Provide the [X, Y] coordinate of the cell's center where the given text is located.  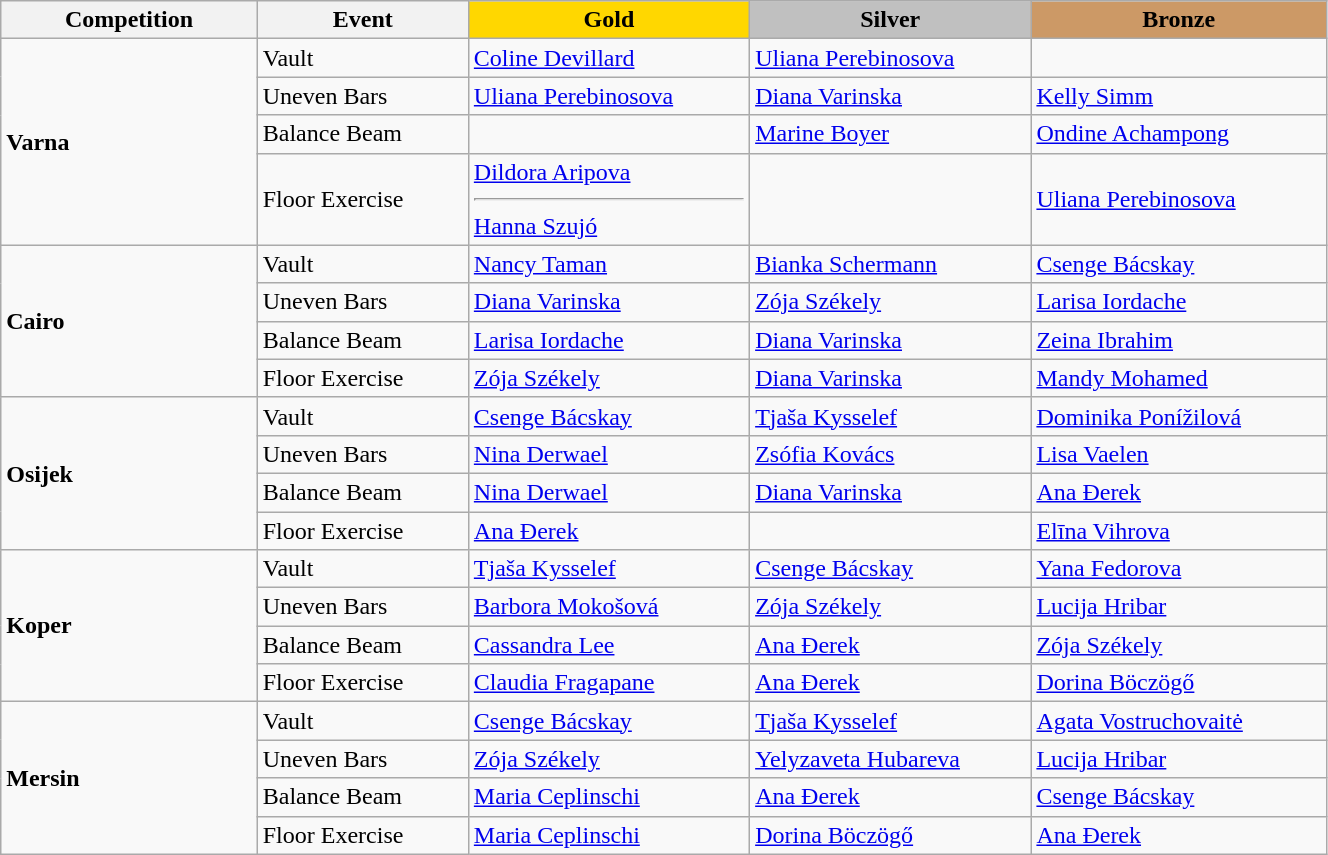
Zeina Ibrahim [1179, 340]
Gold [608, 20]
Competition [129, 20]
Marine Boyer [890, 134]
Agata Vostruchovaitė [1179, 721]
Cairo [129, 321]
Ondine Achampong [1179, 134]
Dildora Aripova Hanna Szujó [608, 199]
Coline Devillard [608, 58]
Yelyzaveta Hubareva [890, 759]
Osijek [129, 473]
Dominika Ponížilová [1179, 416]
Kelly Simm [1179, 96]
Yana Fedorova [1179, 569]
Lisa Vaelen [1179, 454]
Claudia Fragapane [608, 683]
Cassandra Lee [608, 645]
Silver [890, 20]
Barbora Mokošová [608, 607]
Bronze [1179, 20]
Nancy Taman [608, 264]
Zsófia Kovács [890, 454]
Varna [129, 142]
Koper [129, 626]
Bianka Schermann [890, 264]
Elīna Vihrova [1179, 531]
Mersin [129, 778]
Event [362, 20]
Mandy Mohamed [1179, 378]
